Extract the (X, Y) coordinate from the center of the cell holding the provided text.  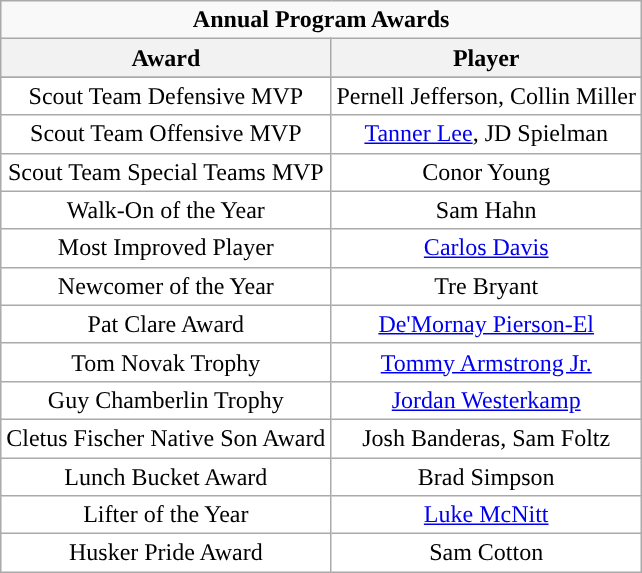
Tre Bryant (486, 286)
Tom Novak Trophy (166, 362)
Newcomer of the Year (166, 286)
Tommy Armstrong Jr. (486, 362)
Guy Chamberlin Trophy (166, 400)
Jordan Westerkamp (486, 400)
Tanner Lee, JD Spielman (486, 134)
Walk-On of the Year (166, 210)
Lunch Bucket Award (166, 477)
Josh Banderas, Sam Foltz (486, 438)
De'Mornay Pierson-El (486, 324)
Scout Team Offensive MVP (166, 134)
Scout Team Defensive MVP (166, 96)
Cletus Fischer Native Son Award (166, 438)
Pat Clare Award (166, 324)
Sam Cotton (486, 553)
Husker Pride Award (166, 553)
Most Improved Player (166, 248)
Carlos Davis (486, 248)
Award (166, 58)
Sam Hahn (486, 210)
Annual Program Awards (322, 20)
Luke McNitt (486, 515)
Scout Team Special Teams MVP (166, 172)
Conor Young (486, 172)
Lifter of the Year (166, 515)
Pernell Jefferson, Collin Miller (486, 96)
Player (486, 58)
Brad Simpson (486, 477)
